From the cell containing the given text, extract its center point as [x, y] coordinate. 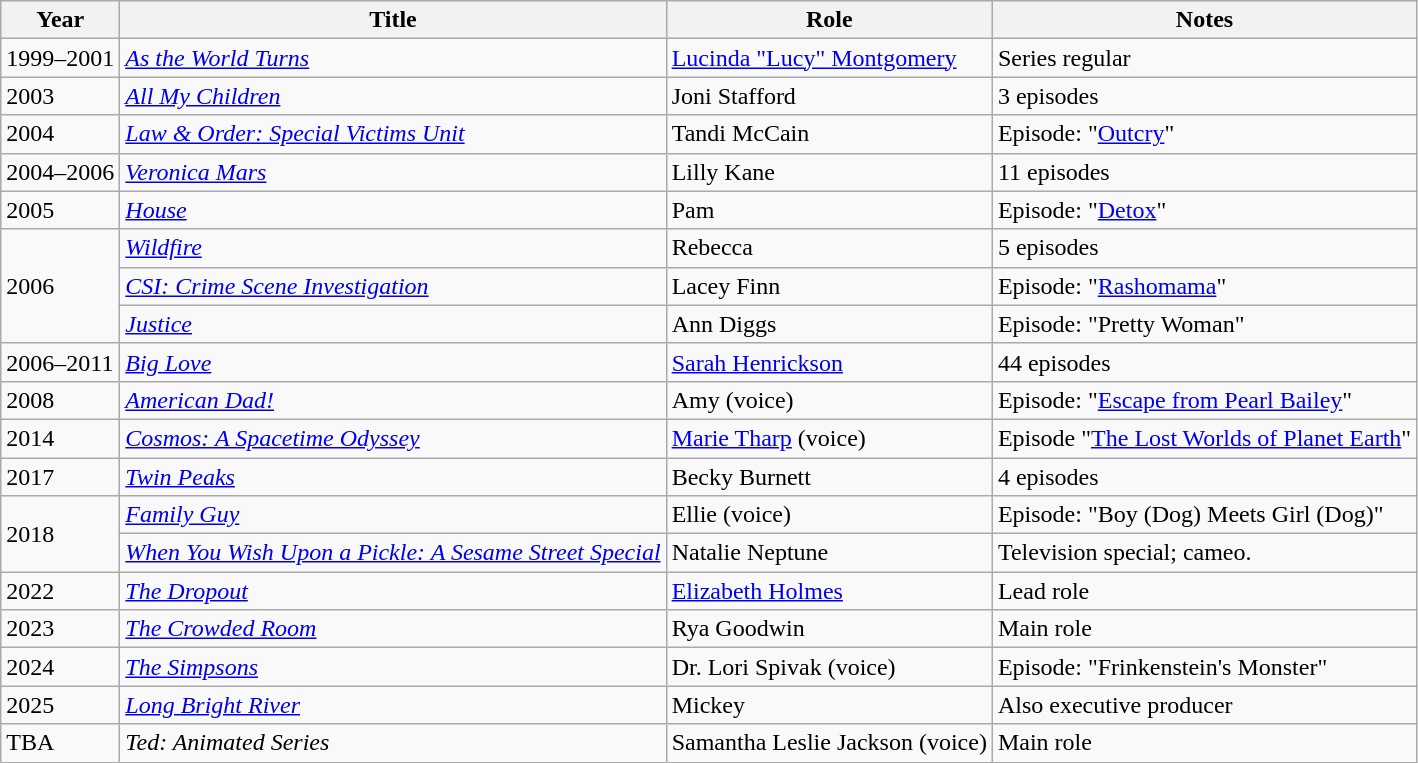
2006 [60, 286]
11 episodes [1204, 172]
Lucinda "Lucy" Montgomery [829, 58]
Law & Order: Special Victims Unit [393, 134]
2017 [60, 477]
Rebecca [829, 248]
2003 [60, 96]
Notes [1204, 20]
Family Guy [393, 515]
Lead role [1204, 591]
Episode: "Detox" [1204, 210]
Episode: "Pretty Woman" [1204, 324]
Role [829, 20]
Samantha Leslie Jackson (voice) [829, 743]
44 episodes [1204, 362]
Marie Tharp (voice) [829, 438]
Rya Goodwin [829, 629]
2004–2006 [60, 172]
4 episodes [1204, 477]
As the World Turns [393, 58]
2014 [60, 438]
House [393, 210]
Long Bright River [393, 705]
Episode: "Rashomama" [1204, 286]
Ann Diggs [829, 324]
American Dad! [393, 400]
CSI: Crime Scene Investigation [393, 286]
The Crowded Room [393, 629]
Episode: "Outcry" [1204, 134]
2018 [60, 534]
2023 [60, 629]
Mickey [829, 705]
The Dropout [393, 591]
When You Wish Upon a Pickle: A Sesame Street Special [393, 553]
Big Love [393, 362]
2008 [60, 400]
All My Children [393, 96]
Ellie (voice) [829, 515]
1999–2001 [60, 58]
Dr. Lori Spivak (voice) [829, 667]
2024 [60, 667]
5 episodes [1204, 248]
Sarah Henrickson [829, 362]
2025 [60, 705]
Episode: "Escape from Pearl Bailey" [1204, 400]
TBA [60, 743]
Episode: "Boy (Dog) Meets Girl (Dog)" [1204, 515]
Pam [829, 210]
Episode "The Lost Worlds of Planet Earth" [1204, 438]
2004 [60, 134]
Title [393, 20]
Episode: "Frinkenstein's Monster" [1204, 667]
Lilly Kane [829, 172]
Cosmos: A Spacetime Odyssey [393, 438]
2006–2011 [60, 362]
Tandi McCain [829, 134]
3 episodes [1204, 96]
2005 [60, 210]
Elizabeth Holmes [829, 591]
Veronica Mars [393, 172]
Ted: Animated Series [393, 743]
Twin Peaks [393, 477]
Series regular [1204, 58]
Amy (voice) [829, 400]
Also executive producer [1204, 705]
Becky Burnett [829, 477]
2022 [60, 591]
Natalie Neptune [829, 553]
Joni Stafford [829, 96]
Justice [393, 324]
The Simpsons [393, 667]
Year [60, 20]
Wildfire [393, 248]
Lacey Finn [829, 286]
Television special; cameo. [1204, 553]
